From the cell containing the given text, extract its center point as (x, y) coordinate. 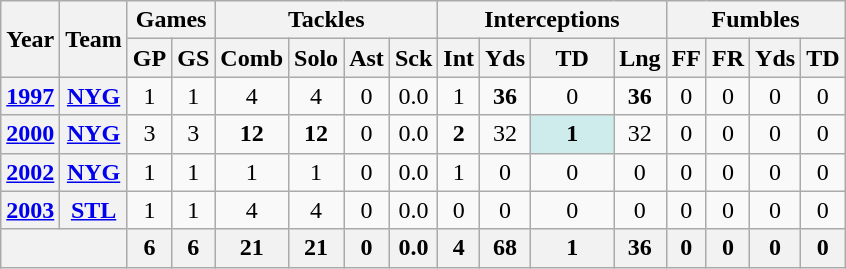
Solo (316, 58)
2 (459, 134)
Int (459, 58)
FF (686, 58)
Sck (413, 58)
STL (94, 210)
1997 (30, 96)
Comb (252, 58)
GS (194, 58)
FR (728, 58)
Tackles (326, 20)
GP (149, 58)
2003 (30, 210)
Fumbles (756, 20)
Interceptions (552, 20)
2000 (30, 134)
Ast (367, 58)
Year (30, 39)
Games (170, 20)
Lng (640, 58)
Team (94, 39)
2002 (30, 172)
68 (506, 248)
